Pinpoint the cell where the given text exists, returning its [X, Y] midpoint coordinate. 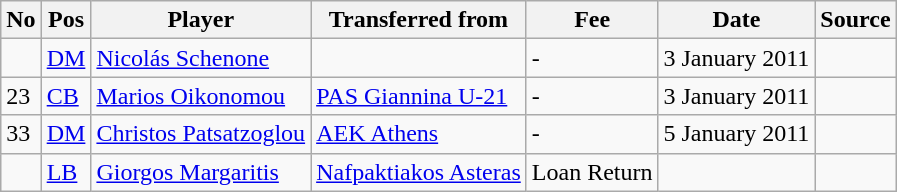
Nicolás Schenone [201, 58]
Pos [66, 20]
Source [856, 20]
No [21, 20]
Player [201, 20]
Fee [592, 20]
PAS Giannina U-21 [419, 96]
Transferred from [419, 20]
Nafpaktiakos Asteras [419, 172]
AEK Athens [419, 134]
Loan Return [592, 172]
Giorgos Margaritis [201, 172]
5 January 2011 [736, 134]
23 [21, 96]
Marios Oikonomou [201, 96]
LB [66, 172]
Christos Patsatzoglou [201, 134]
Date [736, 20]
33 [21, 134]
CB [66, 96]
